Search for the cell housing the specified text and yield its (X, Y) center coordinate. 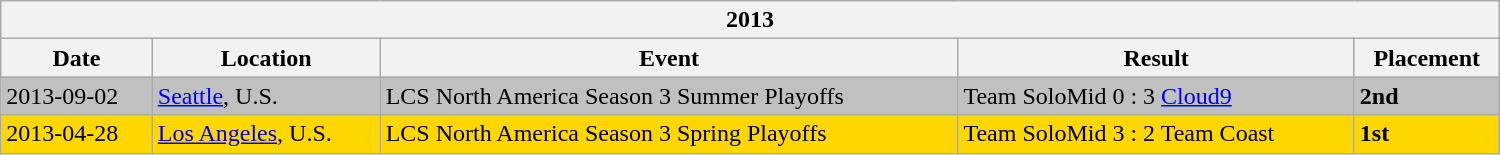
1st (1426, 134)
2nd (1426, 96)
Placement (1426, 58)
Location (266, 58)
2013-04-28 (77, 134)
Los Angeles, U.S. (266, 134)
Result (1156, 58)
LCS North America Season 3 Spring Playoffs (669, 134)
Date (77, 58)
LCS North America Season 3 Summer Playoffs (669, 96)
Team SoloMid 0 : 3 Cloud9 (1156, 96)
Event (669, 58)
Team SoloMid 3 : 2 Team Coast (1156, 134)
2013-09-02 (77, 96)
2013 (750, 20)
Seattle, U.S. (266, 96)
